Determine the (X, Y) coordinate at the center of the cell enclosing the given text.  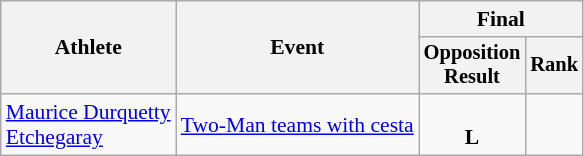
Final (501, 19)
Event (298, 48)
OppositionResult (472, 66)
Two-Man teams with cesta (298, 124)
Athlete (88, 48)
Maurice DurquettyEtchegaray (88, 124)
L (472, 124)
Rank (554, 66)
